Search for the cell housing the specified text and yield its (X, Y) center coordinate. 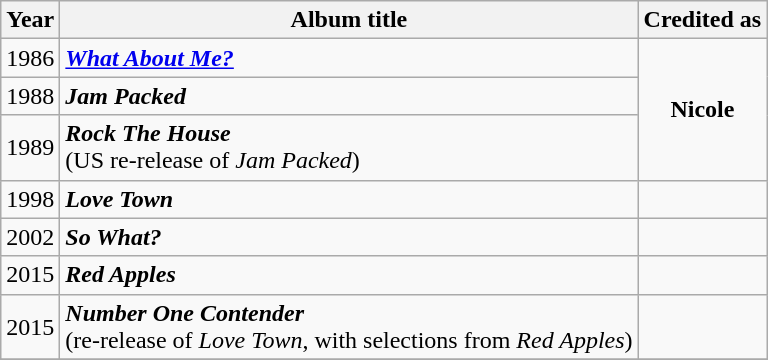
What About Me? (349, 58)
Year (30, 20)
1989 (30, 148)
Credited as (702, 20)
2002 (30, 237)
Album title (349, 20)
Rock The House (US re-release of Jam Packed) (349, 148)
Red Apples (349, 275)
1986 (30, 58)
1998 (30, 199)
Nicole (702, 110)
So What? (349, 237)
Number One Contender (re-release of Love Town, with selections from Red Apples) (349, 326)
Jam Packed (349, 96)
Love Town (349, 199)
1988 (30, 96)
